Provide the (X, Y) coordinate of the cell's center where the given text is located.  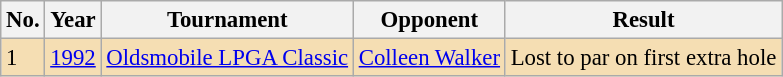
1 (23, 58)
1992 (73, 58)
Colleen Walker (429, 58)
Lost to par on first extra hole (643, 58)
No. (23, 20)
Year (73, 20)
Opponent (429, 20)
Oldsmobile LPGA Classic (227, 58)
Tournament (227, 20)
Result (643, 20)
